Scan for the cell matching the given text and deliver its [x, y] coordinate at center. 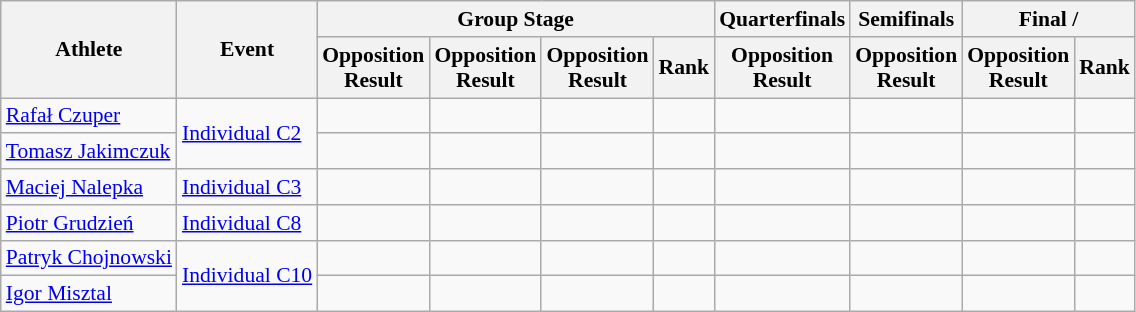
Individual C8 [247, 223]
Individual C10 [247, 276]
Quarterfinals [782, 19]
Individual C3 [247, 187]
Individual C2 [247, 134]
Athlete [89, 50]
Piotr Grudzień [89, 223]
Final / [1048, 19]
Event [247, 50]
Group Stage [516, 19]
Maciej Nalepka [89, 187]
Igor Misztal [89, 294]
Patryk Chojnowski [89, 258]
Semifinals [906, 19]
Tomasz Jakimczuk [89, 152]
Rafał Czuper [89, 116]
